Identify which cell holds the provided text, then report its (x, y) central coordinate. 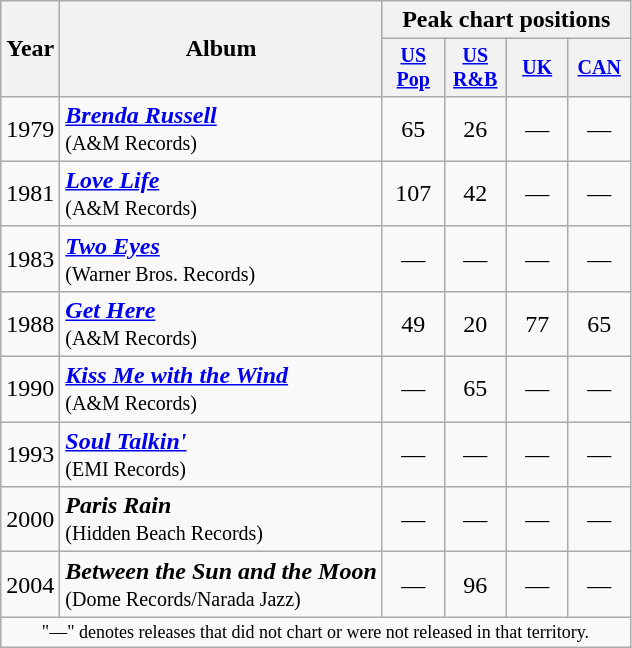
US Pop (413, 68)
Love Life(A&M Records) (221, 194)
96 (475, 584)
Two Eyes(Warner Bros. Records) (221, 258)
Peak chart positions (506, 20)
"—" denotes releases that did not chart or were not released in that territory. (316, 632)
Paris Rain(Hidden Beach Records) (221, 520)
Year (30, 49)
Soul Talkin'(EMI Records) (221, 454)
1981 (30, 194)
CAN (599, 68)
1990 (30, 390)
1988 (30, 324)
1993 (30, 454)
Kiss Me with the Wind(A&M Records) (221, 390)
107 (413, 194)
Get Here(A&M Records) (221, 324)
49 (413, 324)
US R&B (475, 68)
2000 (30, 520)
1983 (30, 258)
42 (475, 194)
Between the Sun and the Moon(Dome Records/Narada Jazz) (221, 584)
Album (221, 49)
2004 (30, 584)
UK (537, 68)
Brenda Russell(A&M Records) (221, 128)
20 (475, 324)
77 (537, 324)
26 (475, 128)
1979 (30, 128)
